Determine the [x, y] coordinate at the center of the cell enclosing the given text.  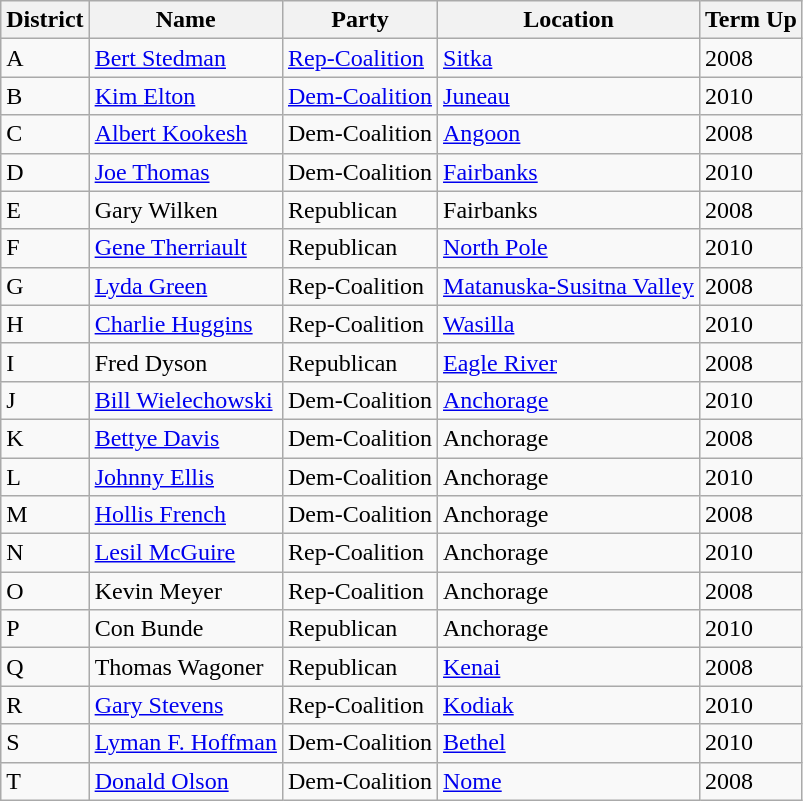
E [45, 210]
A [45, 58]
Thomas Wagoner [186, 667]
Albert Kookesh [186, 134]
Donald Olson [186, 781]
Fred Dyson [186, 362]
O [45, 591]
Name [186, 20]
Charlie Huggins [186, 324]
P [45, 629]
B [45, 96]
Kevin Meyer [186, 591]
G [45, 286]
F [45, 248]
District [45, 20]
M [45, 515]
Lesil McGuire [186, 553]
Bert Stedman [186, 58]
C [45, 134]
D [45, 172]
T [45, 781]
Joe Thomas [186, 172]
Gary Wilken [186, 210]
Con Bunde [186, 629]
J [45, 400]
Nome [569, 781]
Term Up [750, 20]
S [45, 743]
Lyman F. Hoffman [186, 743]
Kim Elton [186, 96]
Bill Wielechowski [186, 400]
L [45, 477]
Juneau [569, 96]
Matanuska-Susitna Valley [569, 286]
Bettye Davis [186, 438]
Lyda Green [186, 286]
R [45, 705]
Kenai [569, 667]
Kodiak [569, 705]
Angoon [569, 134]
Sitka [569, 58]
Eagle River [569, 362]
Hollis French [186, 515]
North Pole [569, 248]
Bethel [569, 743]
K [45, 438]
I [45, 362]
Johnny Ellis [186, 477]
Gene Therriault [186, 248]
Gary Stevens [186, 705]
H [45, 324]
Location [569, 20]
Q [45, 667]
Wasilla [569, 324]
N [45, 553]
Party [360, 20]
